Identify which cell holds the provided text, then report its (X, Y) central coordinate. 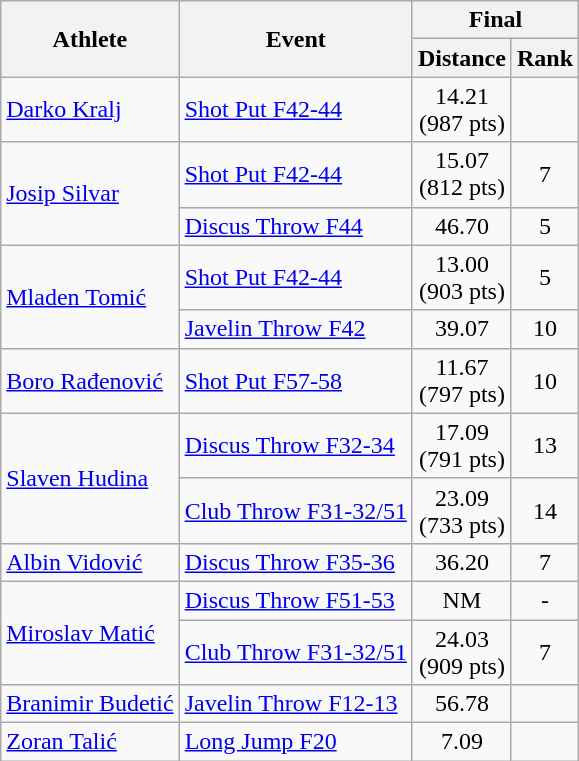
Josip Silvar (90, 194)
Miroslav Matić (90, 632)
Discus Throw F44 (296, 226)
Final (495, 20)
11.67(797 pts) (462, 380)
13.00(903 pts) (462, 278)
Darko Kralj (90, 110)
23.09(733 pts) (462, 510)
Zoran Talić (90, 742)
14 (544, 510)
- (544, 600)
46.70 (462, 226)
Mladen Tomić (90, 296)
Slaven Hudina (90, 478)
13 (544, 446)
Discus Throw F32-34 (296, 446)
NM (462, 600)
Shot Put F57-58 (296, 380)
Boro Rađenović (90, 380)
Discus Throw F51-53 (296, 600)
24.03(909 pts) (462, 652)
36.20 (462, 562)
39.07 (462, 329)
Branimir Budetić (90, 704)
7.09 (462, 742)
17.09(791 pts) (462, 446)
Discus Throw F35-36 (296, 562)
Rank (544, 58)
Event (296, 39)
Albin Vidović (90, 562)
Long Jump F20 (296, 742)
Distance (462, 58)
Javelin Throw F12-13 (296, 704)
56.78 (462, 704)
Javelin Throw F42 (296, 329)
15.07(812 pts) (462, 174)
14.21(987 pts) (462, 110)
Athlete (90, 39)
